Extract the (X, Y) coordinate from the center of the cell holding the provided text.  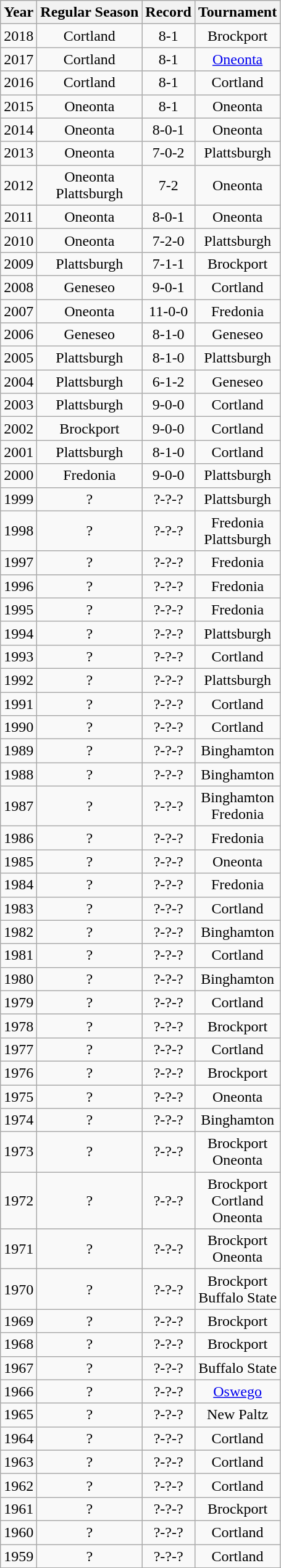
2014 (19, 130)
1984 (19, 885)
1960 (19, 1532)
1978 (19, 1026)
7-2 (169, 185)
2012 (19, 185)
1976 (19, 1073)
Record (169, 12)
1993 (19, 656)
1987 (19, 807)
1996 (19, 586)
1979 (19, 1002)
7-2-0 (169, 240)
1964 (19, 1438)
6-1-2 (169, 382)
1975 (19, 1096)
Tournament (237, 12)
2007 (19, 311)
2002 (19, 429)
1967 (19, 1368)
2015 (19, 106)
1998 (19, 531)
BrockportCortlandOneonta (237, 1201)
1999 (19, 499)
1971 (19, 1249)
2003 (19, 405)
1988 (19, 774)
1977 (19, 1049)
1995 (19, 610)
2006 (19, 335)
Oswego (237, 1391)
1983 (19, 908)
2010 (19, 240)
1972 (19, 1201)
1980 (19, 979)
1982 (19, 932)
11-0-0 (169, 311)
2018 (19, 36)
1968 (19, 1344)
Year (19, 12)
1970 (19, 1289)
2013 (19, 153)
2004 (19, 382)
1959 (19, 1556)
2005 (19, 358)
2008 (19, 287)
1963 (19, 1462)
9-0-1 (169, 287)
7-1-1 (169, 264)
Regular Season (90, 12)
Buffalo State (237, 1368)
2017 (19, 59)
2016 (19, 83)
2009 (19, 264)
BrockportBuffalo State (237, 1289)
1981 (19, 955)
OneontaPlattsburgh (90, 185)
FredoniaPlattsburgh (237, 531)
1966 (19, 1391)
2011 (19, 217)
1989 (19, 751)
2000 (19, 476)
BinghamtonFredonia (237, 807)
1965 (19, 1415)
1962 (19, 1485)
7-0-2 (169, 153)
1997 (19, 563)
1969 (19, 1321)
1990 (19, 727)
1986 (19, 838)
1985 (19, 862)
2001 (19, 452)
1992 (19, 680)
1974 (19, 1120)
1961 (19, 1509)
New Paltz (237, 1415)
1994 (19, 633)
1973 (19, 1152)
1991 (19, 703)
